Capture the cell that displays the provided text and extract its [X, Y] central coordinate. 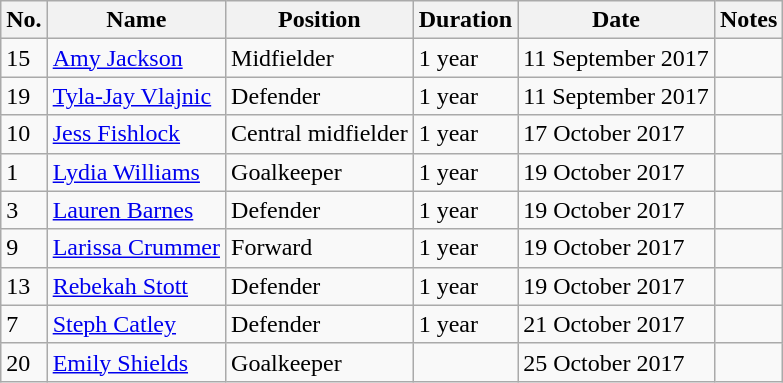
10 [24, 134]
No. [24, 20]
Emily Shields [136, 362]
25 October 2017 [616, 362]
20 [24, 362]
Central midfielder [320, 134]
3 [24, 210]
19 [24, 96]
Tyla-Jay Vlajnic [136, 96]
21 October 2017 [616, 324]
Duration [465, 20]
Name [136, 20]
15 [24, 58]
Jess Fishlock [136, 134]
Position [320, 20]
Forward [320, 248]
9 [24, 248]
Amy Jackson [136, 58]
Rebekah Stott [136, 286]
Notes [748, 20]
Lauren Barnes [136, 210]
Larissa Crummer [136, 248]
Midfielder [320, 58]
17 October 2017 [616, 134]
1 [24, 172]
Date [616, 20]
Lydia Williams [136, 172]
7 [24, 324]
13 [24, 286]
Steph Catley [136, 324]
